Locate the cell with the specified text and output its [X, Y] center coordinate. 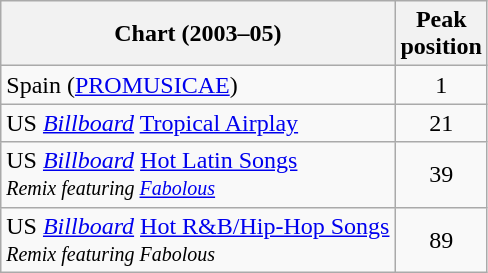
39 [441, 174]
89 [441, 240]
21 [441, 123]
US Billboard Hot R&B/Hip-Hop SongsRemix featuring Fabolous [198, 240]
Spain (PROMUSICAE) [198, 85]
US Billboard Tropical Airplay [198, 123]
US Billboard Hot Latin SongsRemix featuring Fabolous [198, 174]
Chart (2003–05) [198, 34]
Peakposition [441, 34]
1 [441, 85]
